From the cell containing the given text, extract its center point as [X, Y] coordinate. 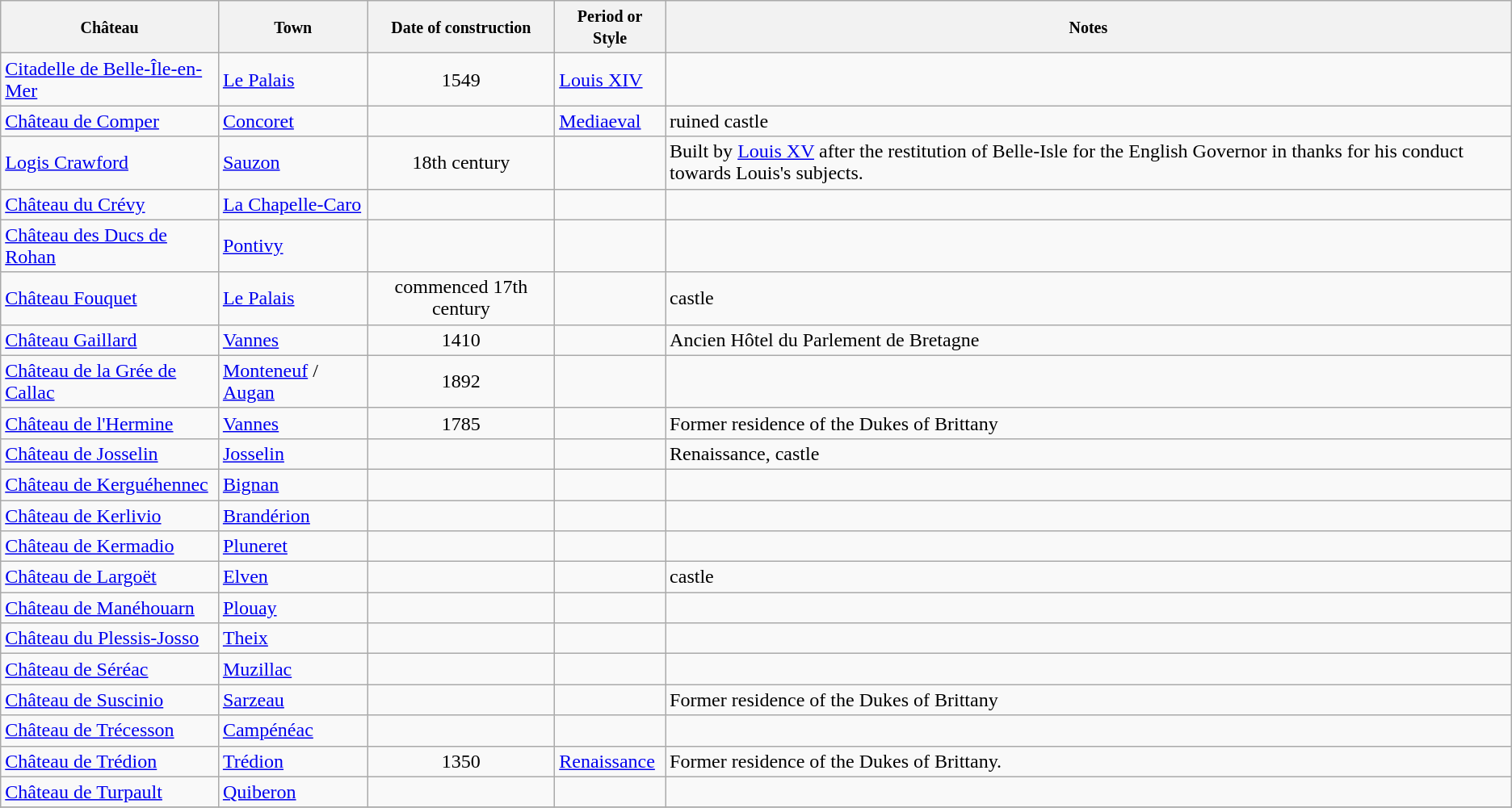
Château de Kerguéhennec [110, 484]
Château de Kermadio [110, 546]
Mediaeval [611, 121]
Monteneuf / Augan [292, 381]
Château de Turpault [110, 792]
Château Gaillard [110, 340]
Château Fouquet [110, 299]
Notes [1089, 27]
Trédion [292, 761]
Period or Style [611, 27]
Château de Trédion [110, 761]
Bignan [292, 484]
ruined castle [1089, 121]
Sarzeau [292, 700]
1350 [461, 761]
Château de Trécesson [110, 731]
Date of construction [461, 27]
18th century [461, 163]
Château de Manéhouarn [110, 608]
Château de la Grée de Callac [110, 381]
Brandérion [292, 516]
Renaissance, castle [1089, 454]
Muzillac [292, 669]
Elven [292, 577]
Château de Kerlivio [110, 516]
Ancien Hôtel du Parlement de Bretagne [1089, 340]
Château de l'Hermine [110, 423]
Concoret [292, 121]
Château de Suscinio [110, 700]
La Chapelle-Caro [292, 204]
commenced 17th century [461, 299]
Château du Plessis-Josso [110, 638]
Château de Largoët [110, 577]
1410 [461, 340]
1892 [461, 381]
Château du Crévy [110, 204]
Logis Crawford [110, 163]
Pluneret [292, 546]
Château de Séréac [110, 669]
1549 [461, 79]
Theix [292, 638]
Château des Ducs de Rohan [110, 245]
Plouay [292, 608]
Built by Louis XV after the restitution of Belle-Isle for the English Governor in thanks for his conduct towards Louis's subjects. [1089, 163]
Renaissance [611, 761]
Citadelle de Belle-Île-en-Mer [110, 79]
Campénéac [292, 731]
Town [292, 27]
Quiberon [292, 792]
Sauzon [292, 163]
1785 [461, 423]
Pontivy [292, 245]
Former residence of the Dukes of Brittany. [1089, 761]
Josselin [292, 454]
Château de Comper [110, 121]
Château de Josselin [110, 454]
Louis XIV [611, 79]
Château [110, 27]
